Pinpoint the cell where the given text exists, returning its (x, y) midpoint coordinate. 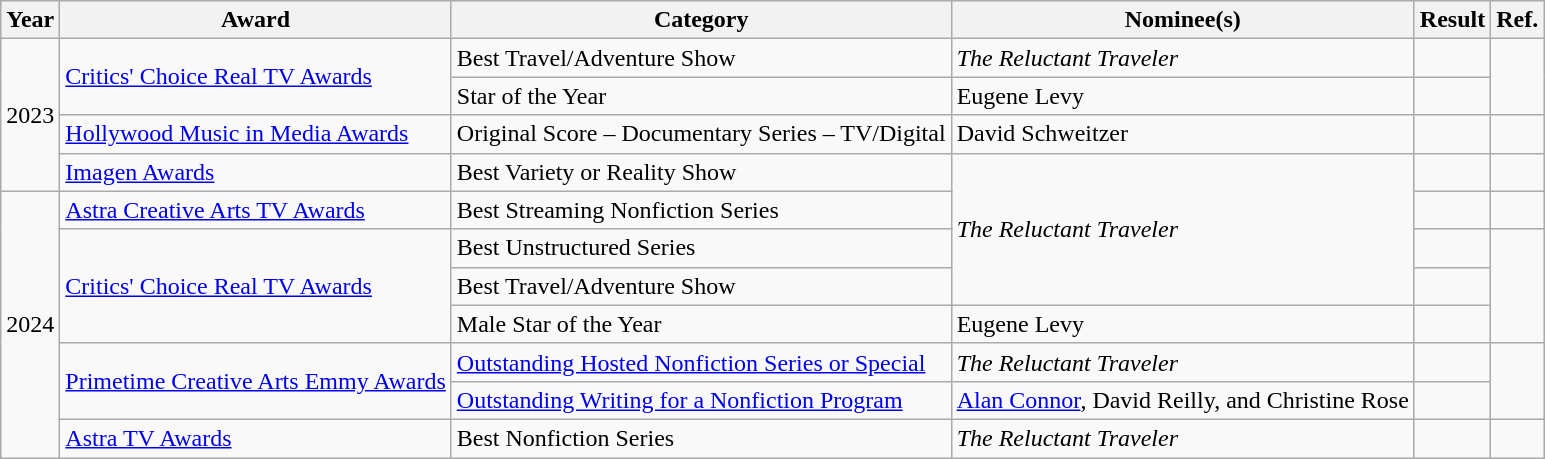
Primetime Creative Arts Emmy Awards (256, 381)
Best Variety or Reality Show (701, 172)
Nominee(s) (1182, 20)
Year (30, 20)
Award (256, 20)
2023 (30, 115)
Original Score – Documentary Series – TV/Digital (701, 134)
Astra TV Awards (256, 438)
Result (1452, 20)
Hollywood Music in Media Awards (256, 134)
Outstanding Hosted Nonfiction Series or Special (701, 362)
Best Nonfiction Series (701, 438)
Star of the Year (701, 96)
Alan Connor, David Reilly, and Christine Rose (1182, 400)
Astra Creative Arts TV Awards (256, 210)
2024 (30, 324)
Outstanding Writing for a Nonfiction Program (701, 400)
Male Star of the Year (701, 324)
Best Streaming Nonfiction Series (701, 210)
Best Unstructured Series (701, 248)
David Schweitzer (1182, 134)
Imagen Awards (256, 172)
Ref. (1518, 20)
Category (701, 20)
